Output the [x, y] coordinate of the center of the cell containing the given text.  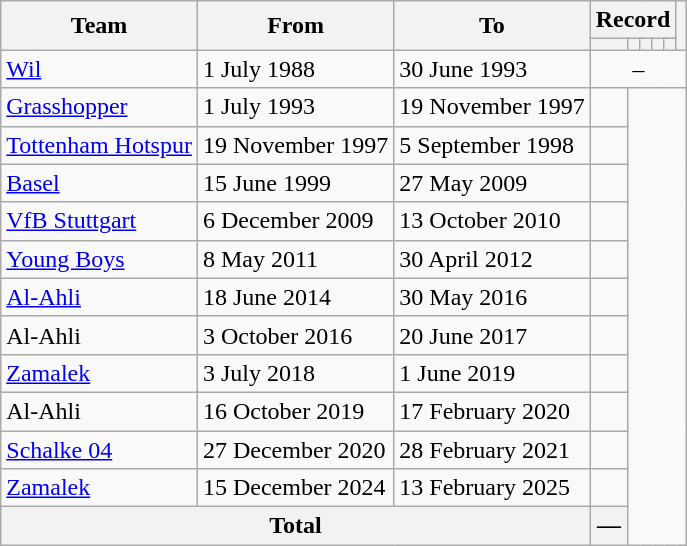
5 September 1998 [492, 145]
Young Boys [100, 259]
15 June 1999 [295, 183]
Schalke 04 [100, 449]
Tottenham Hotspur [100, 145]
To [492, 26]
6 December 2009 [295, 221]
30 June 1993 [492, 69]
28 February 2021 [492, 449]
VfB Stuttgart [100, 221]
18 June 2014 [295, 297]
Basel [100, 183]
27 December 2020 [295, 449]
13 February 2025 [492, 488]
20 June 2017 [492, 335]
3 October 2016 [295, 335]
Record [633, 20]
8 May 2011 [295, 259]
30 April 2012 [492, 259]
30 May 2016 [492, 297]
Grasshopper [100, 107]
Team [100, 26]
Total [296, 526]
1 July 1988 [295, 69]
– [638, 69]
16 October 2019 [295, 411]
15 December 2024 [295, 488]
Wil [100, 69]
From [295, 26]
— [609, 526]
13 October 2010 [492, 221]
1 July 1993 [295, 107]
27 May 2009 [492, 183]
17 February 2020 [492, 411]
1 June 2019 [492, 373]
3 July 2018 [295, 373]
